From the cell containing the given text, extract its center point as (x, y) coordinate. 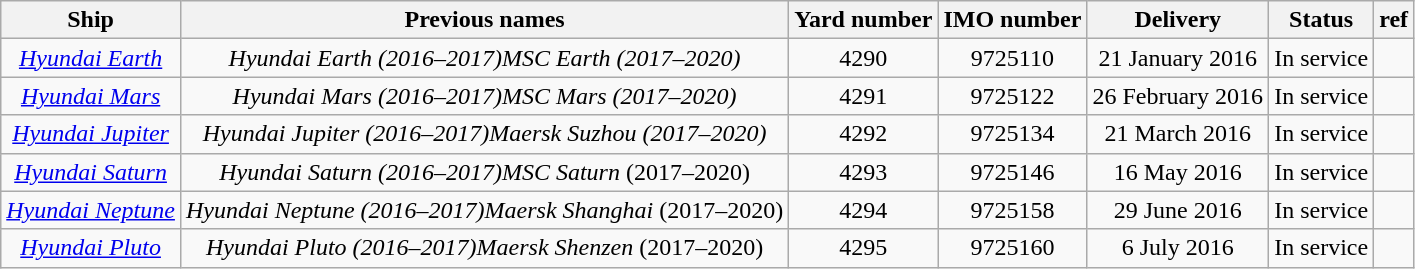
26 February 2016 (1178, 96)
4290 (864, 58)
21 January 2016 (1178, 58)
4294 (864, 210)
9725160 (1012, 248)
9725146 (1012, 172)
Hyundai Earth (2016–2017)MSC Earth (2017–2020) (484, 58)
Status (1322, 20)
4291 (864, 96)
Hyundai Jupiter (2016–2017)Maersk Suzhou (2017–2020) (484, 134)
Hyundai Pluto (91, 248)
9725134 (1012, 134)
Hyundai Saturn (91, 172)
Hyundai Pluto (2016–2017)Maersk Shenzen (2017–2020) (484, 248)
9725158 (1012, 210)
29 June 2016 (1178, 210)
ref (1394, 20)
Hyundai Mars (2016–2017)MSC Mars (2017–2020) (484, 96)
4293 (864, 172)
Yard number (864, 20)
4295 (864, 248)
16 May 2016 (1178, 172)
Hyundai Earth (91, 58)
Previous names (484, 20)
21 March 2016 (1178, 134)
Hyundai Neptune (91, 210)
Hyundai Saturn (2016–2017)MSC Saturn (2017–2020) (484, 172)
4292 (864, 134)
9725110 (1012, 58)
Ship (91, 20)
Delivery (1178, 20)
9725122 (1012, 96)
Hyundai Mars (91, 96)
Hyundai Jupiter (91, 134)
Hyundai Neptune (2016–2017)Maersk Shanghai (2017–2020) (484, 210)
IMO number (1012, 20)
6 July 2016 (1178, 248)
